Extract the (X, Y) coordinate from the center of the cell holding the provided text.  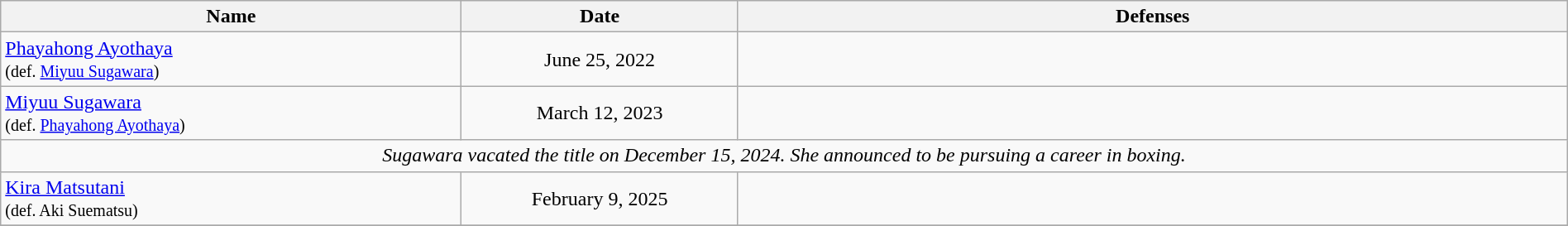
Kira Matsutani (def. Aki Suematsu) (232, 199)
Name (232, 17)
February 9, 2025 (600, 199)
Miyuu Sugawara (def. Phayahong Ayothaya) (232, 113)
March 12, 2023 (600, 113)
Sugawara vacated the title on December 15, 2024. She announced to be pursuing a career in boxing. (784, 156)
June 25, 2022 (600, 60)
Date (600, 17)
Defenses (1153, 17)
Phayahong Ayothaya (def. Miyuu Sugawara) (232, 60)
